Provide the (X, Y) coordinate of the cell's center where the given text is located.  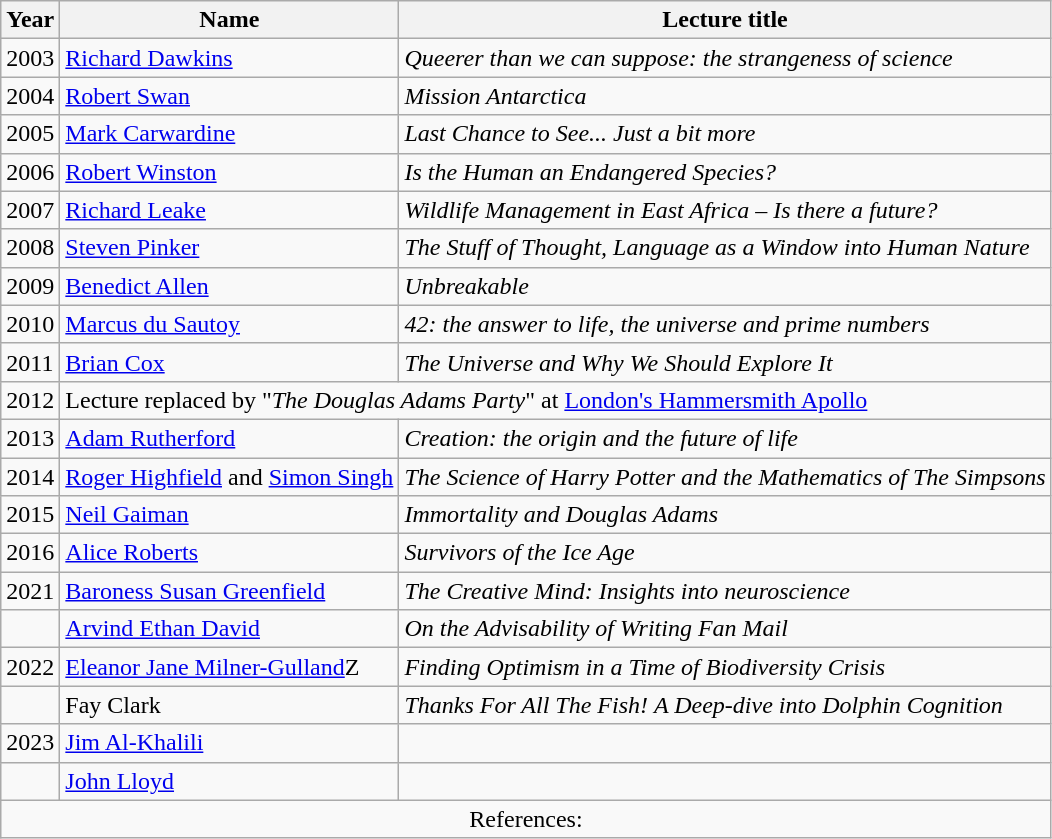
42: the answer to life, the universe and prime numbers (725, 324)
Eleanor Jane Milner-GullandZ (230, 667)
Fay Clark (230, 705)
Survivors of the Ice Age (725, 553)
Neil Gaiman (230, 515)
Year (30, 20)
Finding Optimism in a Time of Biodiversity Crisis (725, 667)
2023 (30, 743)
Richard Dawkins (230, 58)
Alice Roberts (230, 553)
Roger Highfield and Simon Singh (230, 477)
Immortality and Douglas Adams (725, 515)
Lecture title (725, 20)
Adam Rutherford (230, 438)
Queerer than we can suppose: the strangeness of science (725, 58)
Unbreakable (725, 286)
2011 (30, 362)
2013 (30, 438)
Name (230, 20)
Mission Antarctica (725, 96)
2007 (30, 210)
Robert Swan (230, 96)
Steven Pinker (230, 248)
2012 (30, 400)
2004 (30, 96)
2005 (30, 134)
2010 (30, 324)
The Stuff of Thought, Language as a Window into Human Nature (725, 248)
Richard Leake (230, 210)
Jim Al-Khalili (230, 743)
The Science of Harry Potter and the Mathematics of The Simpsons (725, 477)
Baroness Susan Greenfield (230, 591)
Benedict Allen (230, 286)
2021 (30, 591)
The Creative Mind: Insights into neuroscience (725, 591)
John Lloyd (230, 781)
2008 (30, 248)
On the Advisability of Writing Fan Mail (725, 629)
2009 (30, 286)
References: (526, 819)
Last Chance to See... Just a bit more (725, 134)
Arvind Ethan David (230, 629)
2015 (30, 515)
Mark Carwardine (230, 134)
2014 (30, 477)
Is the Human an Endangered Species? (725, 172)
2003 (30, 58)
Lecture replaced by "The Douglas Adams Party" at London's Hammersmith Apollo (556, 400)
2022 (30, 667)
Creation: the origin and the future of life (725, 438)
Wildlife Management in East Africa – Is there a future? (725, 210)
Robert Winston (230, 172)
Brian Cox (230, 362)
2006 (30, 172)
2016 (30, 553)
Thanks For All The Fish! A Deep-dive into Dolphin Cognition (725, 705)
The Universe and Why We Should Explore It (725, 362)
Marcus du Sautoy (230, 324)
